Identify which cell holds the provided text, then report its (x, y) central coordinate. 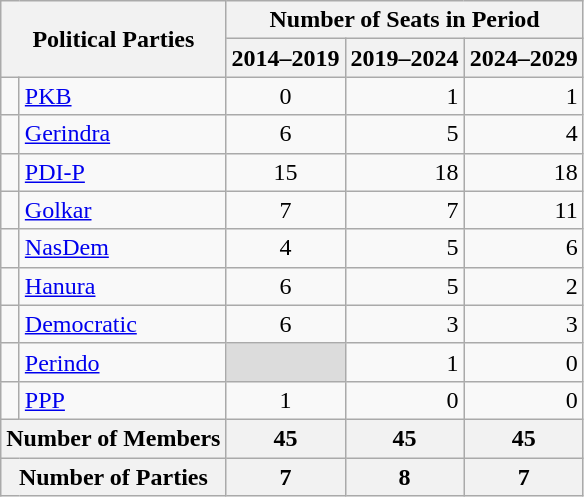
PPP (122, 400)
2019–2024 (404, 58)
15 (286, 172)
PKB (122, 96)
2024–2029 (524, 58)
Golkar (122, 210)
Hanura (122, 286)
Gerindra (122, 134)
Political Parties (114, 39)
Perindo (122, 362)
Number of Seats in Period (404, 20)
Number of Members (114, 438)
8 (404, 477)
2014–2019 (286, 58)
PDI-P (122, 172)
Democratic (122, 324)
Number of Parties (114, 477)
NasDem (122, 248)
11 (524, 210)
2 (524, 286)
